For the text-containing cell, return its midpoint in (x, y) coordinate format. 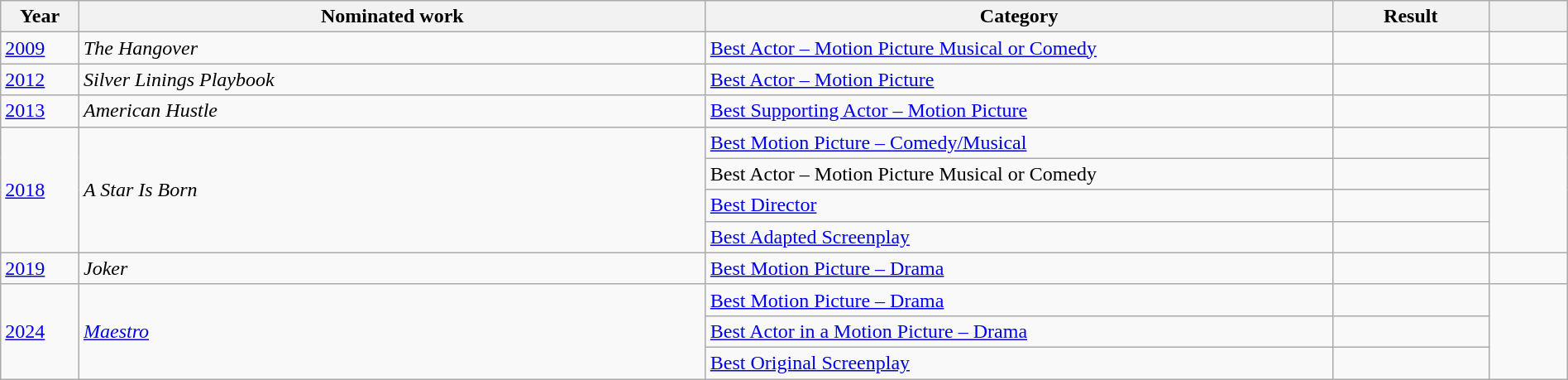
2012 (40, 79)
Best Original Screenplay (1019, 363)
Best Actor in a Motion Picture – Drama (1019, 331)
Result (1411, 17)
Year (40, 17)
2019 (40, 268)
The Hangover (392, 48)
2009 (40, 48)
Silver Linings Playbook (392, 79)
Best Adapted Screenplay (1019, 237)
2024 (40, 331)
Best Motion Picture – Comedy/Musical (1019, 142)
A Star Is Born (392, 190)
Nominated work (392, 17)
Best Supporting Actor – Motion Picture (1019, 111)
Category (1019, 17)
2013 (40, 111)
Best Director (1019, 205)
Maestro (392, 331)
Joker (392, 268)
Best Actor – Motion Picture (1019, 79)
American Hustle (392, 111)
2018 (40, 190)
